Scan for the cell matching the given text and deliver its [X, Y] coordinate at center. 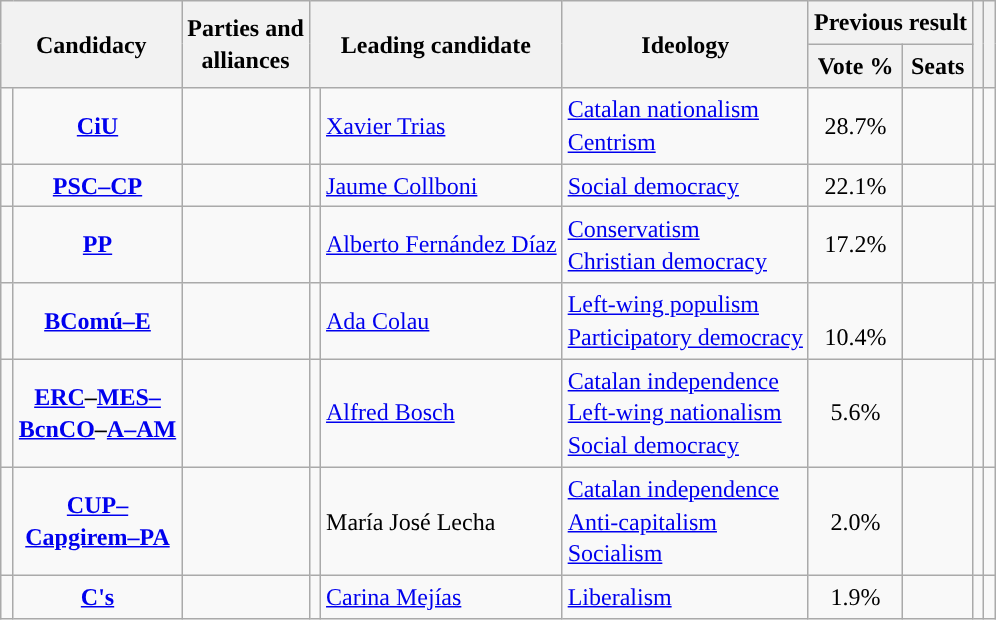
ERC–MES–BcnCO–A–AM [97, 413]
Vote % [855, 66]
Candidacy [92, 44]
10.4% [855, 321]
17.2% [855, 245]
Jaume Collboni [442, 186]
Carina Mejías [442, 596]
Ada Colau [442, 321]
22.1% [855, 186]
Social democracy [685, 186]
Catalan independenceAnti-capitalismSocialism [685, 521]
Parties andalliances [246, 44]
Previous result [890, 22]
Ideology [685, 44]
2.0% [855, 521]
Xavier Trias [442, 126]
Seats [938, 66]
CUP–Capgirem–PA [97, 521]
María José Lecha [442, 521]
Catalan nationalismCentrism [685, 126]
BComú–E [97, 321]
28.7% [855, 126]
Left-wing populismParticipatory democracy [685, 321]
1.9% [855, 596]
PP [97, 245]
5.6% [855, 413]
Liberalism [685, 596]
Leading candidate [436, 44]
ConservatismChristian democracy [685, 245]
Alberto Fernández Díaz [442, 245]
CiU [97, 126]
C's [97, 596]
PSC–CP [97, 186]
Catalan independenceLeft-wing nationalismSocial democracy [685, 413]
Alfred Bosch [442, 413]
